From the cell containing the given text, extract its center point as [X, Y] coordinate. 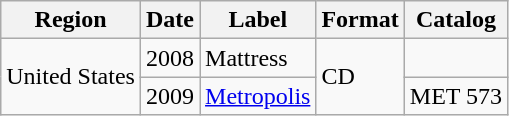
Date [170, 20]
CD [360, 77]
Label [258, 20]
MET 573 [456, 96]
United States [71, 77]
Metropolis [258, 96]
Region [71, 20]
2008 [170, 58]
Format [360, 20]
2009 [170, 96]
Catalog [456, 20]
Mattress [258, 58]
